Pinpoint the cell where the given text exists, returning its (x, y) midpoint coordinate. 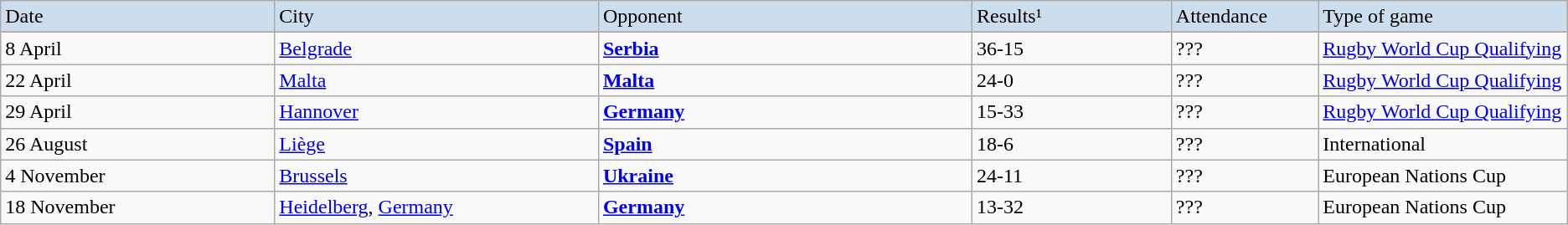
City (437, 17)
18 November (137, 207)
Serbia (785, 49)
Ukraine (785, 176)
26 August (137, 144)
Liège (437, 144)
22 April (137, 80)
International (1442, 144)
Date (137, 17)
18-6 (1071, 144)
13-32 (1071, 207)
Results¹ (1071, 17)
Opponent (785, 17)
15-33 (1071, 112)
29 April (137, 112)
24-0 (1071, 80)
Belgrade (437, 49)
Hannover (437, 112)
Spain (785, 144)
36-15 (1071, 49)
Brussels (437, 176)
8 April (137, 49)
24-11 (1071, 176)
Heidelberg, Germany (437, 207)
Attendance (1245, 17)
Type of game (1442, 17)
4 November (137, 176)
